Detect which cell encompasses the target text, then output its (X, Y) center coordinate. 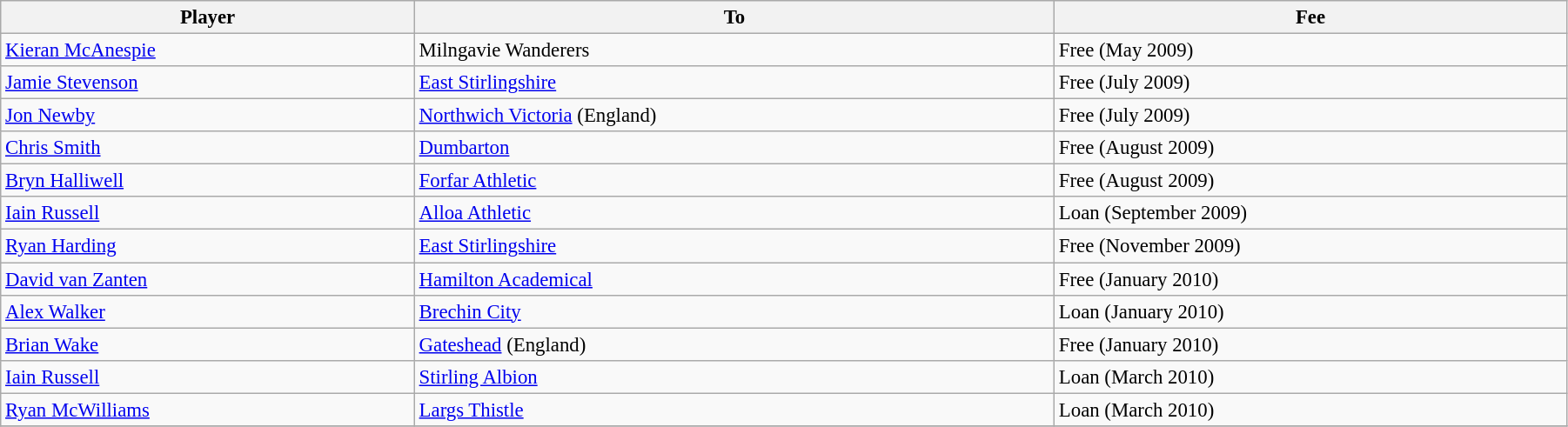
To (734, 17)
Alex Walker (208, 311)
Forfar Athletic (734, 181)
Stirling Albion (734, 377)
Gateshead (England) (734, 344)
Jon Newby (208, 116)
Brian Wake (208, 344)
Loan (January 2010) (1310, 311)
Kieran McAnespie (208, 50)
Jamie Stevenson (208, 83)
Player (208, 17)
Ryan McWilliams (208, 410)
Free (November 2009) (1310, 246)
Hamilton Academical (734, 279)
Northwich Victoria (England) (734, 116)
Fee (1310, 17)
Ryan Harding (208, 246)
David van Zanten (208, 279)
Alloa Athletic (734, 213)
Dumbarton (734, 148)
Milngavie Wanderers (734, 50)
Chris Smith (208, 148)
Largs Thistle (734, 410)
Free (May 2009) (1310, 50)
Brechin City (734, 311)
Loan (September 2009) (1310, 213)
Bryn Halliwell (208, 181)
